Detect which cell encompasses the target text, then output its [x, y] center coordinate. 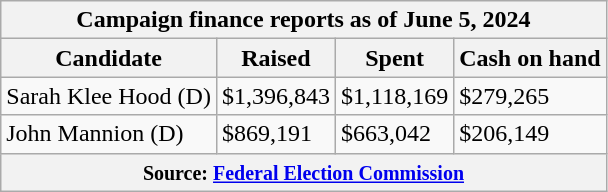
$663,042 [394, 134]
Sarah Klee Hood (D) [109, 96]
John Mannion (D) [109, 134]
Spent [394, 58]
$1,118,169 [394, 96]
$869,191 [276, 134]
Candidate [109, 58]
Cash on hand [530, 58]
$1,396,843 [276, 96]
$279,265 [530, 96]
Campaign finance reports as of June 5, 2024 [304, 20]
$206,149 [530, 134]
Source: Federal Election Commission [304, 172]
Raised [276, 58]
